Extract the [X, Y] coordinate from the center of the cell holding the provided text.  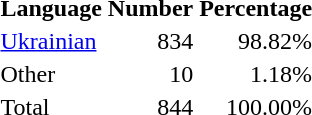
10 [150, 74]
834 [150, 41]
